Output the [x, y] coordinate of the center of the cell containing the given text.  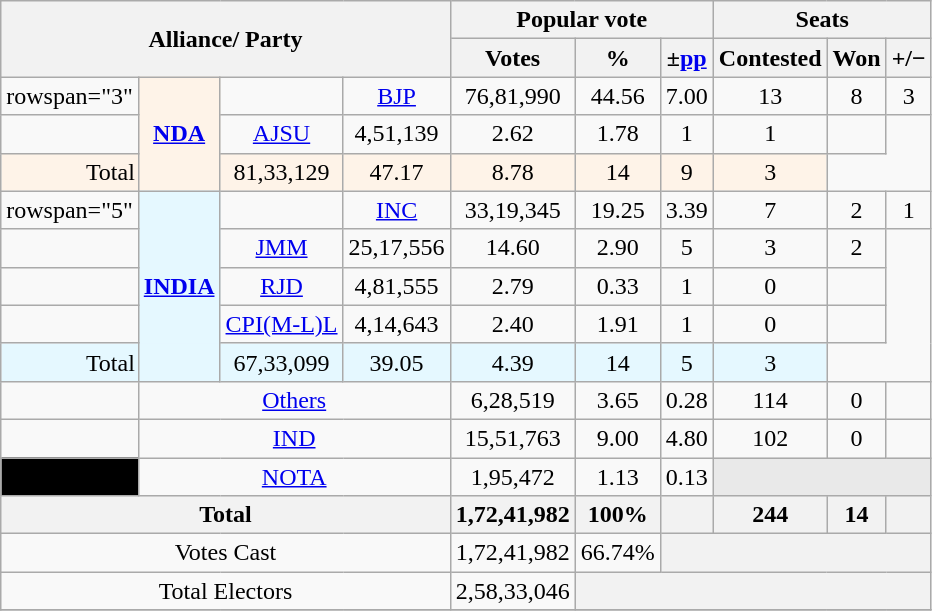
67,33,099 [282, 362]
2.62 [512, 134]
7.00 [686, 96]
76,81,990 [512, 96]
+/− [908, 58]
15,51,763 [512, 438]
44.56 [618, 96]
39.05 [396, 362]
1.91 [618, 324]
114 [770, 400]
IND [294, 438]
1.13 [618, 477]
INC [396, 210]
2.40 [512, 324]
4,81,555 [396, 286]
8 [856, 96]
25,17,556 [396, 248]
102 [770, 438]
2.79 [512, 286]
100% [618, 515]
±pp [686, 58]
Popular vote [582, 20]
0.13 [686, 477]
3.39 [686, 210]
66.74% [618, 553]
9.00 [618, 438]
14.60 [512, 248]
6,28,519 [512, 400]
244 [770, 515]
2.90 [618, 248]
NOTA [294, 477]
Contested [770, 58]
Others [294, 400]
rowspan="5" [70, 210]
0.33 [618, 286]
1,95,472 [512, 477]
81,33,129 [282, 172]
rowspan="3" [70, 96]
0.28 [686, 400]
% [618, 58]
Won [856, 58]
BJP [396, 96]
33,19,345 [512, 210]
7 [770, 210]
CPI(M-L)L [282, 324]
Total Electors [226, 591]
4.80 [686, 438]
Votes [512, 58]
AJSU [282, 134]
INDIA [179, 286]
47.17 [396, 172]
NDA [179, 134]
4.39 [512, 362]
3.65 [618, 400]
9 [686, 172]
RJD [282, 286]
Alliance/ Party [226, 39]
4,51,139 [396, 134]
19.25 [618, 210]
Seats [822, 20]
13 [770, 96]
8.78 [512, 172]
JMM [282, 248]
Votes Cast [226, 553]
4,14,643 [396, 324]
1.78 [618, 134]
2,58,33,046 [512, 591]
